From the cell containing the given text, extract its center point as (X, Y) coordinate. 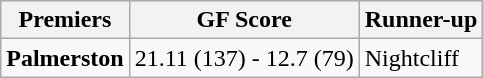
Nightcliff (421, 58)
GF Score (244, 20)
21.11 (137) - 12.7 (79) (244, 58)
Palmerston (65, 58)
Runner-up (421, 20)
Premiers (65, 20)
